Find where the given text appears and provide that cell's center as [X, Y] coordinate. 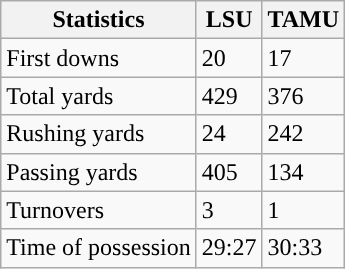
242 [304, 134]
134 [304, 172]
24 [229, 134]
429 [229, 96]
29:27 [229, 248]
Total yards [99, 96]
30:33 [304, 248]
Time of possession [99, 248]
20 [229, 58]
1 [304, 210]
Rushing yards [99, 134]
17 [304, 58]
Passing yards [99, 172]
3 [229, 210]
LSU [229, 20]
Turnovers [99, 210]
Statistics [99, 20]
376 [304, 96]
TAMU [304, 20]
405 [229, 172]
First downs [99, 58]
